For the text-containing cell, return its midpoint in (X, Y) coordinate format. 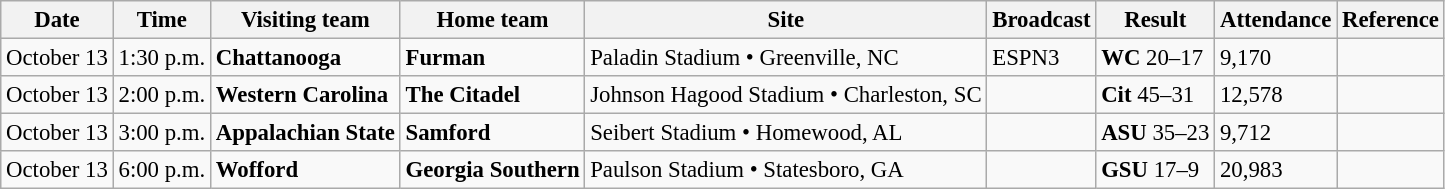
Seibert Stadium • Homewood, AL (786, 133)
Furman (492, 58)
12,578 (1276, 95)
1:30 p.m. (162, 58)
Appalachian State (306, 133)
6:00 p.m. (162, 170)
2:00 p.m. (162, 95)
Western Carolina (306, 95)
Result (1156, 20)
20,983 (1276, 170)
9,712 (1276, 133)
Date (57, 20)
Site (786, 20)
Paulson Stadium • Statesboro, GA (786, 170)
9,170 (1276, 58)
Wofford (306, 170)
Home team (492, 20)
Broadcast (1042, 20)
3:00 p.m. (162, 133)
Time (162, 20)
The Citadel (492, 95)
Samford (492, 133)
GSU 17–9 (1156, 170)
Johnson Hagood Stadium • Charleston, SC (786, 95)
WC 20–17 (1156, 58)
Chattanooga (306, 58)
Cit 45–31 (1156, 95)
ASU 35–23 (1156, 133)
Attendance (1276, 20)
ESPN3 (1042, 58)
Georgia Southern (492, 170)
Paladin Stadium • Greenville, NC (786, 58)
Visiting team (306, 20)
Reference (1391, 20)
